Return (X, Y) of the center of cell containing provided text 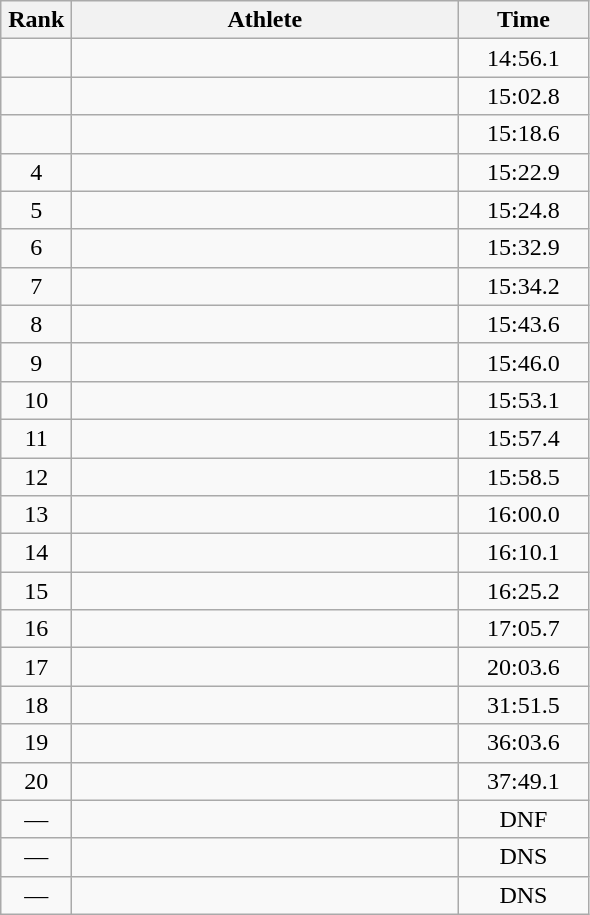
16:00.0 (524, 515)
18 (36, 705)
20:03.6 (524, 667)
15:58.5 (524, 477)
Athlete (265, 20)
15:32.9 (524, 248)
6 (36, 248)
19 (36, 743)
15:22.9 (524, 172)
DNF (524, 819)
14:56.1 (524, 58)
17 (36, 667)
15:57.4 (524, 438)
15:34.2 (524, 286)
20 (36, 781)
16:25.2 (524, 591)
9 (36, 362)
31:51.5 (524, 705)
36:03.6 (524, 743)
7 (36, 286)
15:24.8 (524, 210)
13 (36, 515)
12 (36, 477)
14 (36, 553)
5 (36, 210)
8 (36, 324)
15:43.6 (524, 324)
37:49.1 (524, 781)
15:46.0 (524, 362)
Time (524, 20)
10 (36, 400)
15:18.6 (524, 134)
15:02.8 (524, 96)
4 (36, 172)
Rank (36, 20)
16:10.1 (524, 553)
15 (36, 591)
15:53.1 (524, 400)
17:05.7 (524, 629)
16 (36, 629)
11 (36, 438)
